Detect which cell encompasses the target text, then output its [x, y] center coordinate. 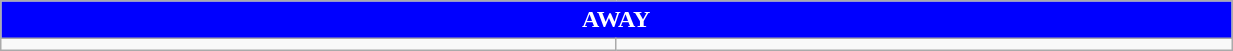
AWAY [616, 20]
